Scan for the cell matching the given text and deliver its (X, Y) coordinate at center. 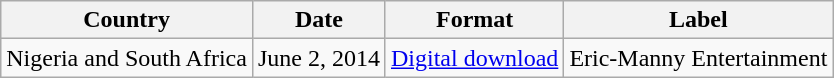
Digital download (474, 58)
Country (127, 20)
Date (318, 20)
Label (698, 20)
Format (474, 20)
Nigeria and South Africa (127, 58)
June 2, 2014 (318, 58)
Eric-Manny Entertainment (698, 58)
